Return the (X, Y) coordinate for the center point of the cell that contains the specified text.  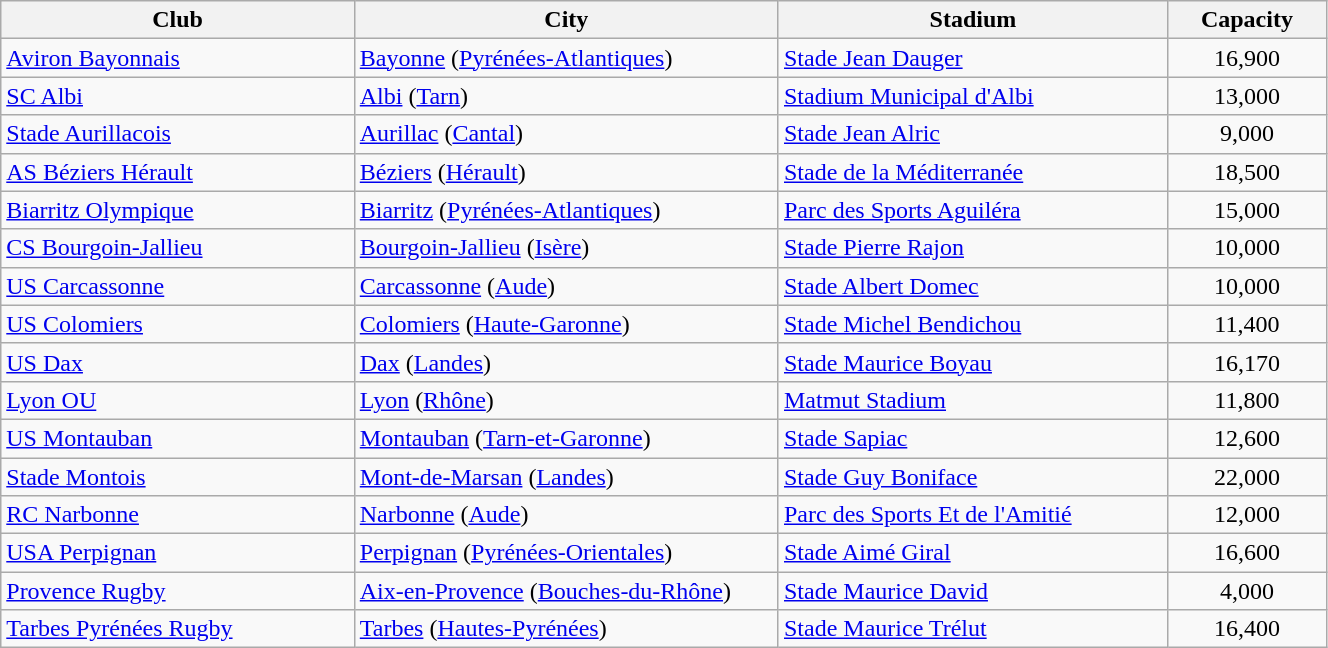
Stade Guy Boniface (972, 477)
US Colomiers (178, 324)
22,000 (1246, 477)
Montauban (Tarn-et-Garonne) (566, 438)
Colomiers (Haute-Garonne) (566, 324)
Parc des Sports Aguiléra (972, 210)
Club (178, 20)
Stadium Municipal d'Albi (972, 96)
Stade Jean Alric (972, 134)
Capacity (1246, 20)
Stadium (972, 20)
SC Albi (178, 96)
Provence Rugby (178, 591)
Stade Maurice Trélut (972, 629)
Tarbes Pyrénées Rugby (178, 629)
AS Béziers Hérault (178, 172)
Lyon OU (178, 400)
US Montauban (178, 438)
Carcassonne (Aude) (566, 286)
16,900 (1246, 58)
15,000 (1246, 210)
Parc des Sports Et de l'Amitié (972, 515)
13,000 (1246, 96)
Matmut Stadium (972, 400)
US Carcassonne (178, 286)
11,400 (1246, 324)
11,800 (1246, 400)
Biarritz Olympique (178, 210)
Stade Maurice David (972, 591)
Stade Albert Domec (972, 286)
USA Perpignan (178, 553)
Aviron Bayonnais (178, 58)
CS Bourgoin-Jallieu (178, 248)
Mont-de-Marsan (Landes) (566, 477)
12,000 (1246, 515)
Stade Aimé Giral (972, 553)
12,600 (1246, 438)
Stade de la Méditerranée (972, 172)
18,500 (1246, 172)
Aurillac (Cantal) (566, 134)
Stade Montois (178, 477)
Stade Aurillacois (178, 134)
16,400 (1246, 629)
US Dax (178, 362)
Aix-en-Provence (Bouches-du-Rhône) (566, 591)
Stade Maurice Boyau (972, 362)
Stade Michel Bendichou (972, 324)
Lyon (Rhône) (566, 400)
Bourgoin-Jallieu (Isère) (566, 248)
Albi (Tarn) (566, 96)
9,000 (1246, 134)
Stade Sapiac (972, 438)
Biarritz (Pyrénées-Atlantiques) (566, 210)
16,170 (1246, 362)
16,600 (1246, 553)
RC Narbonne (178, 515)
Bayonne (Pyrénées-Atlantiques) (566, 58)
Stade Pierre Rajon (972, 248)
Tarbes (Hautes-Pyrénées) (566, 629)
Dax (Landes) (566, 362)
Perpignan (Pyrénées-Orientales) (566, 553)
Béziers (Hérault) (566, 172)
Stade Jean Dauger (972, 58)
City (566, 20)
Narbonne (Aude) (566, 515)
4,000 (1246, 591)
